Return the [X, Y] coordinate for the center point of the cell that contains the specified text.  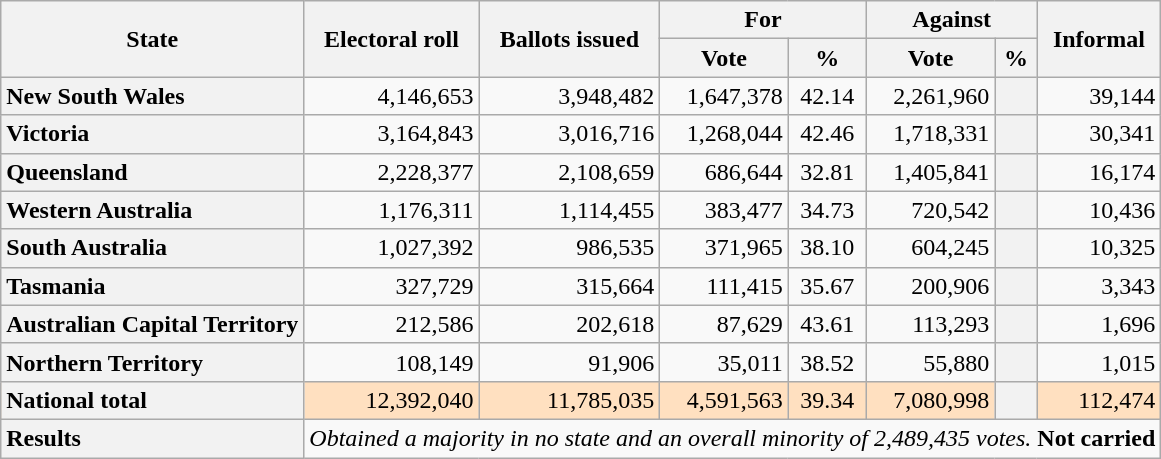
212,586 [392, 324]
Victoria [152, 134]
1,114,455 [570, 210]
Informal [1099, 39]
35.67 [827, 286]
35,011 [724, 362]
1,015 [1099, 362]
1,696 [1099, 324]
720,542 [930, 210]
34.73 [827, 210]
111,415 [724, 286]
371,965 [724, 248]
State [152, 39]
7,080,998 [930, 400]
604,245 [930, 248]
3,343 [1099, 286]
42.14 [827, 96]
3,016,716 [570, 134]
Australian Capital Territory [152, 324]
42.46 [827, 134]
Northern Territory [152, 362]
Tasmania [152, 286]
Results [152, 438]
4,591,563 [724, 400]
38.10 [827, 248]
986,535 [570, 248]
1,647,378 [724, 96]
2,108,659 [570, 172]
11,785,035 [570, 400]
12,392,040 [392, 400]
55,880 [930, 362]
Western Australia [152, 210]
4,146,653 [392, 96]
686,644 [724, 172]
200,906 [930, 286]
New South Wales [152, 96]
2,228,377 [392, 172]
1,268,044 [724, 134]
38.52 [827, 362]
108,149 [392, 362]
202,618 [570, 324]
112,474 [1099, 400]
32.81 [827, 172]
1,405,841 [930, 172]
39.34 [827, 400]
39,144 [1099, 96]
315,664 [570, 286]
Obtained a majority in no state and an overall minority of 2,489,435 votes. Not carried [732, 438]
327,729 [392, 286]
1,176,311 [392, 210]
South Australia [152, 248]
383,477 [724, 210]
1,027,392 [392, 248]
Electoral roll [392, 39]
10,325 [1099, 248]
2,261,960 [930, 96]
Queensland [152, 172]
43.61 [827, 324]
National total [152, 400]
Against [952, 20]
Ballots issued [570, 39]
For [764, 20]
3,164,843 [392, 134]
16,174 [1099, 172]
30,341 [1099, 134]
3,948,482 [570, 96]
10,436 [1099, 210]
87,629 [724, 324]
1,718,331 [930, 134]
91,906 [570, 362]
113,293 [930, 324]
